Search for the cell housing the specified text and yield its [X, Y] center coordinate. 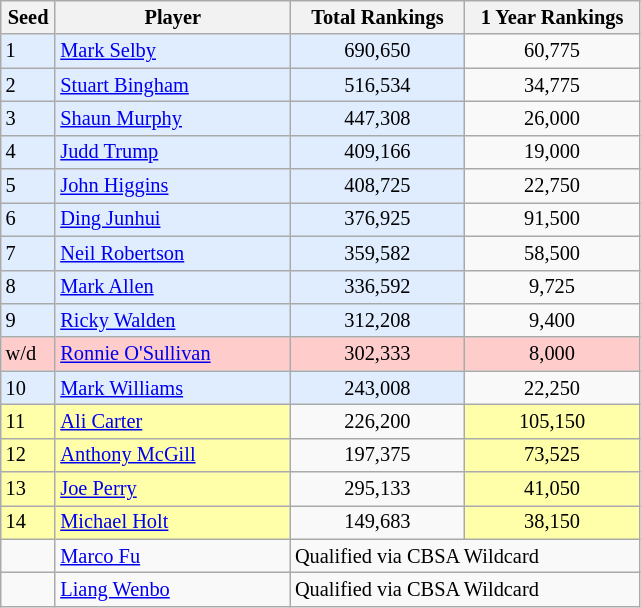
516,534 [378, 85]
4 [28, 152]
73,525 [552, 455]
w/d [28, 354]
376,925 [378, 219]
226,200 [378, 421]
8,000 [552, 354]
2 [28, 85]
60,775 [552, 51]
6 [28, 219]
359,582 [378, 253]
22,250 [552, 388]
26,000 [552, 118]
58,500 [552, 253]
408,725 [378, 186]
Stuart Bingham [172, 85]
Ronnie O'Sullivan [172, 354]
Michael Holt [172, 522]
Seed [28, 17]
Ding Junhui [172, 219]
19,000 [552, 152]
Marco Fu [172, 556]
9,725 [552, 287]
243,008 [378, 388]
22,750 [552, 186]
1 [28, 51]
7 [28, 253]
Player [172, 17]
302,333 [378, 354]
409,166 [378, 152]
105,150 [552, 421]
14 [28, 522]
10 [28, 388]
91,500 [552, 219]
41,050 [552, 489]
Mark Allen [172, 287]
8 [28, 287]
John Higgins [172, 186]
38,150 [552, 522]
336,592 [378, 287]
Ali Carter [172, 421]
34,775 [552, 85]
Liang Wenbo [172, 589]
Mark Selby [172, 51]
9 [28, 320]
Neil Robertson [172, 253]
Judd Trump [172, 152]
Total Rankings [378, 17]
447,308 [378, 118]
690,650 [378, 51]
Joe Perry [172, 489]
9,400 [552, 320]
312,208 [378, 320]
295,133 [378, 489]
11 [28, 421]
13 [28, 489]
1 Year Rankings [552, 17]
3 [28, 118]
149,683 [378, 522]
Mark Williams [172, 388]
5 [28, 186]
Anthony McGill [172, 455]
197,375 [378, 455]
12 [28, 455]
Ricky Walden [172, 320]
Shaun Murphy [172, 118]
